Locate the cell with the specified text and output its [x, y] center coordinate. 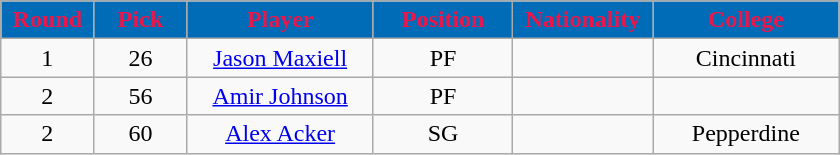
Pick [140, 20]
Round [48, 20]
Amir Johnson [280, 96]
60 [140, 134]
Player [280, 20]
Cincinnati [746, 58]
Alex Acker [280, 134]
1 [48, 58]
Position [443, 20]
SG [443, 134]
Jason Maxiell [280, 58]
College [746, 20]
Pepperdine [746, 134]
26 [140, 58]
Nationality [583, 20]
56 [140, 96]
